Identify which cell holds the provided text, then report its [X, Y] central coordinate. 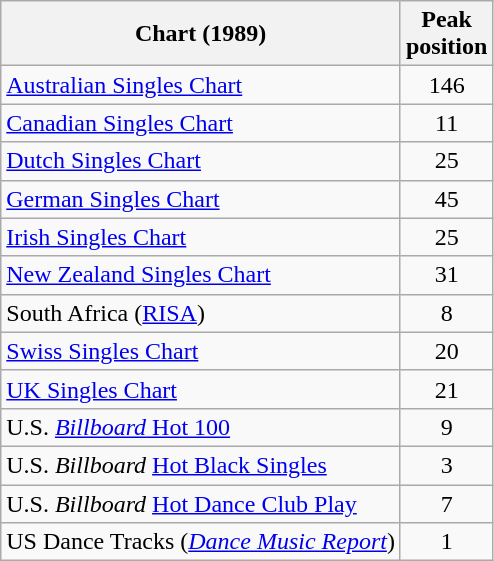
9 [446, 427]
U.S. Billboard Hot 100 [201, 427]
3 [446, 465]
U.S. Billboard Hot Dance Club Play [201, 503]
South Africa (RISA) [201, 313]
11 [446, 123]
7 [446, 503]
Canadian Singles Chart [201, 123]
45 [446, 199]
German Singles Chart [201, 199]
Australian Singles Chart [201, 85]
Dutch Singles Chart [201, 161]
UK Singles Chart [201, 389]
31 [446, 275]
Swiss Singles Chart [201, 351]
20 [446, 351]
New Zealand Singles Chart [201, 275]
US Dance Tracks (Dance Music Report) [201, 542]
Peakposition [446, 34]
21 [446, 389]
146 [446, 85]
Chart (1989) [201, 34]
1 [446, 542]
Irish Singles Chart [201, 237]
U.S. Billboard Hot Black Singles [201, 465]
8 [446, 313]
